For the text-containing cell, return its midpoint in [x, y] coordinate format. 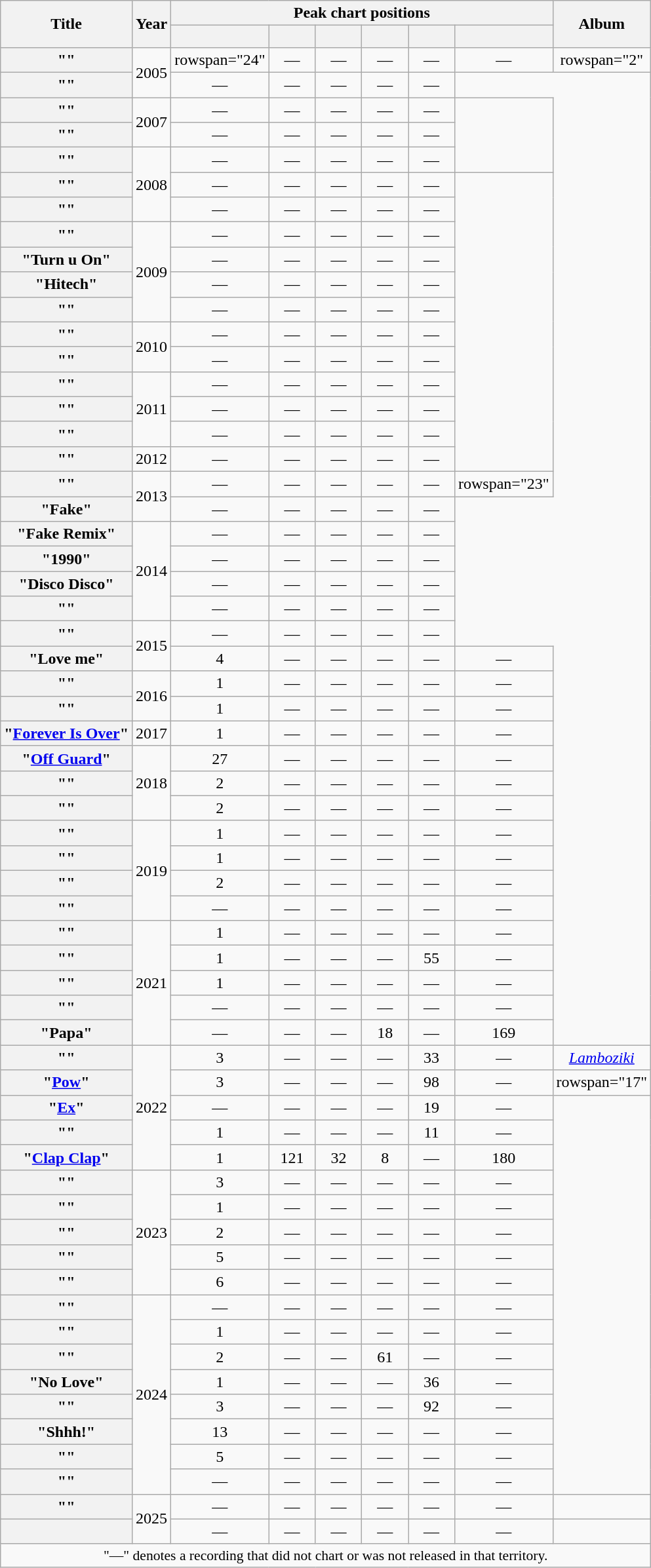
2022 [152, 1107]
Album [602, 24]
6 [220, 1282]
2024 [152, 1394]
98 [431, 1082]
"Forever Is Over" [67, 733]
Lamboziki [602, 1058]
2016 [152, 696]
rowspan="24" [220, 60]
"Shhh!" [67, 1432]
4 [220, 659]
2005 [152, 72]
36 [431, 1382]
61 [385, 1357]
Title [67, 24]
"Clap Clap" [67, 1157]
2007 [152, 123]
"Love me" [67, 659]
2010 [152, 347]
"—" denotes a recording that did not chart or was not released in that territory. [326, 1556]
2018 [152, 783]
2013 [152, 497]
2021 [152, 983]
121 [292, 1157]
Year [152, 24]
180 [504, 1157]
"Turn u On" [67, 259]
2015 [152, 646]
rowspan="17" [602, 1082]
169 [504, 1033]
2023 [152, 1232]
13 [220, 1432]
"Fake" [67, 509]
rowspan="2" [602, 60]
2017 [152, 733]
"Off Guard" [67, 758]
2019 [152, 870]
2011 [152, 409]
18 [385, 1033]
92 [431, 1407]
"Disco Disco" [67, 584]
32 [338, 1157]
"Ex" [67, 1107]
Peak chart positions [362, 13]
"No Love" [67, 1382]
33 [431, 1058]
19 [431, 1107]
"1990" [67, 559]
"Fake Remix" [67, 534]
"Hitech" [67, 284]
2009 [152, 272]
2025 [152, 1519]
55 [431, 958]
"Papa" [67, 1033]
11 [431, 1132]
8 [385, 1157]
2014 [152, 571]
rowspan="23" [504, 484]
2008 [152, 185]
"Pow" [67, 1082]
27 [220, 758]
2012 [152, 459]
